Detect which cell encompasses the target text, then output its (x, y) center coordinate. 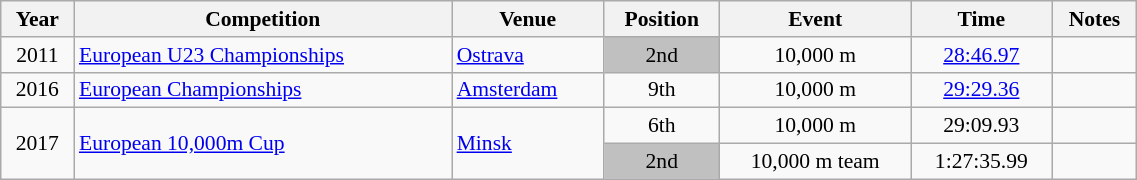
Notes (1094, 19)
European U23 Championships (263, 55)
1:27:35.99 (982, 162)
Event (816, 19)
10,000 m team (816, 162)
28:46.97 (982, 55)
Venue (528, 19)
29:09.93 (982, 126)
2011 (38, 55)
Time (982, 19)
Minsk (528, 144)
Ostrava (528, 55)
9th (662, 90)
European Championships (263, 90)
2016 (38, 90)
6th (662, 126)
Year (38, 19)
European 10,000m Cup (263, 144)
29:29.36 (982, 90)
Amsterdam (528, 90)
2017 (38, 144)
Competition (263, 19)
Position (662, 19)
